From the cell containing the given text, extract its center point as (X, Y) coordinate. 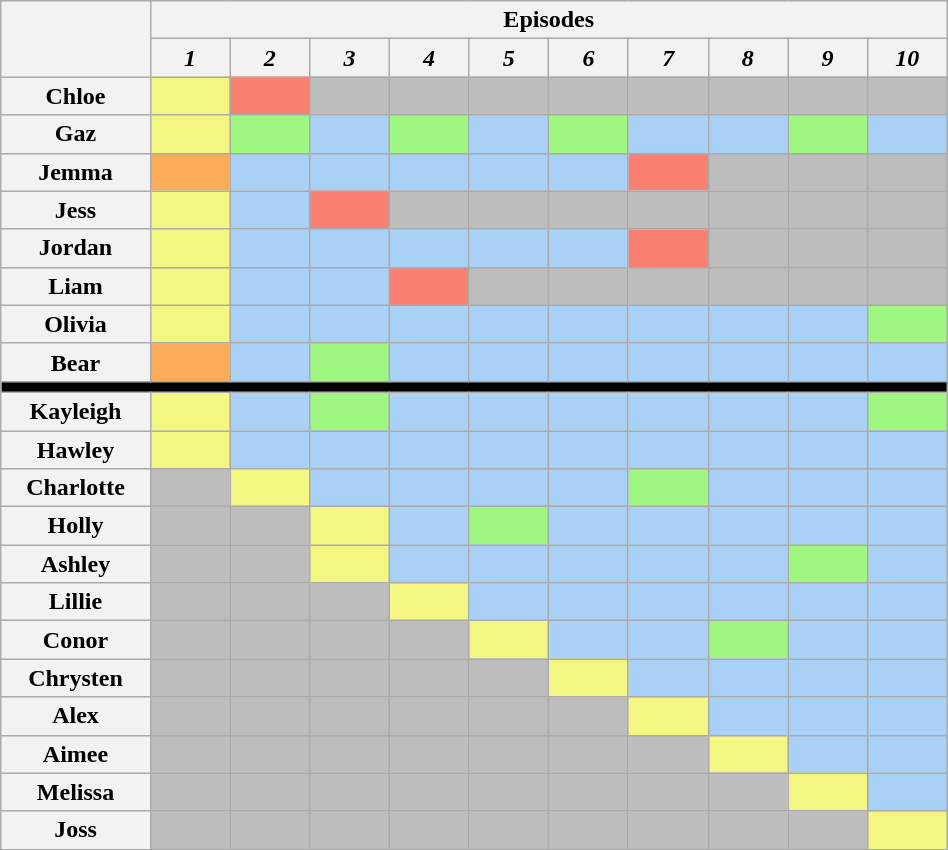
Alex (76, 716)
4 (429, 58)
Conor (76, 640)
Episodes (548, 20)
Jess (76, 210)
Liam (76, 286)
Joss (76, 830)
Jemma (76, 172)
Charlotte (76, 488)
Jordan (76, 248)
1 (190, 58)
Lillie (76, 602)
Melissa (76, 792)
Gaz (76, 134)
2 (270, 58)
Chloe (76, 96)
Olivia (76, 324)
8 (748, 58)
Aimee (76, 754)
Kayleigh (76, 411)
Hawley (76, 449)
7 (668, 58)
10 (907, 58)
5 (509, 58)
9 (828, 58)
Holly (76, 526)
Ashley (76, 564)
6 (589, 58)
Bear (76, 362)
Chrysten (76, 678)
3 (350, 58)
